Pinpoint the cell where the given text exists, returning its [X, Y] midpoint coordinate. 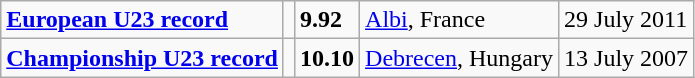
10.10 [326, 58]
13 July 2007 [626, 58]
Debrecen, Hungary [460, 58]
European U23 record [142, 20]
Albi, France [460, 20]
9.92 [326, 20]
Championship U23 record [142, 58]
29 July 2011 [626, 20]
